Scan for the cell matching the given text and deliver its (x, y) coordinate at center. 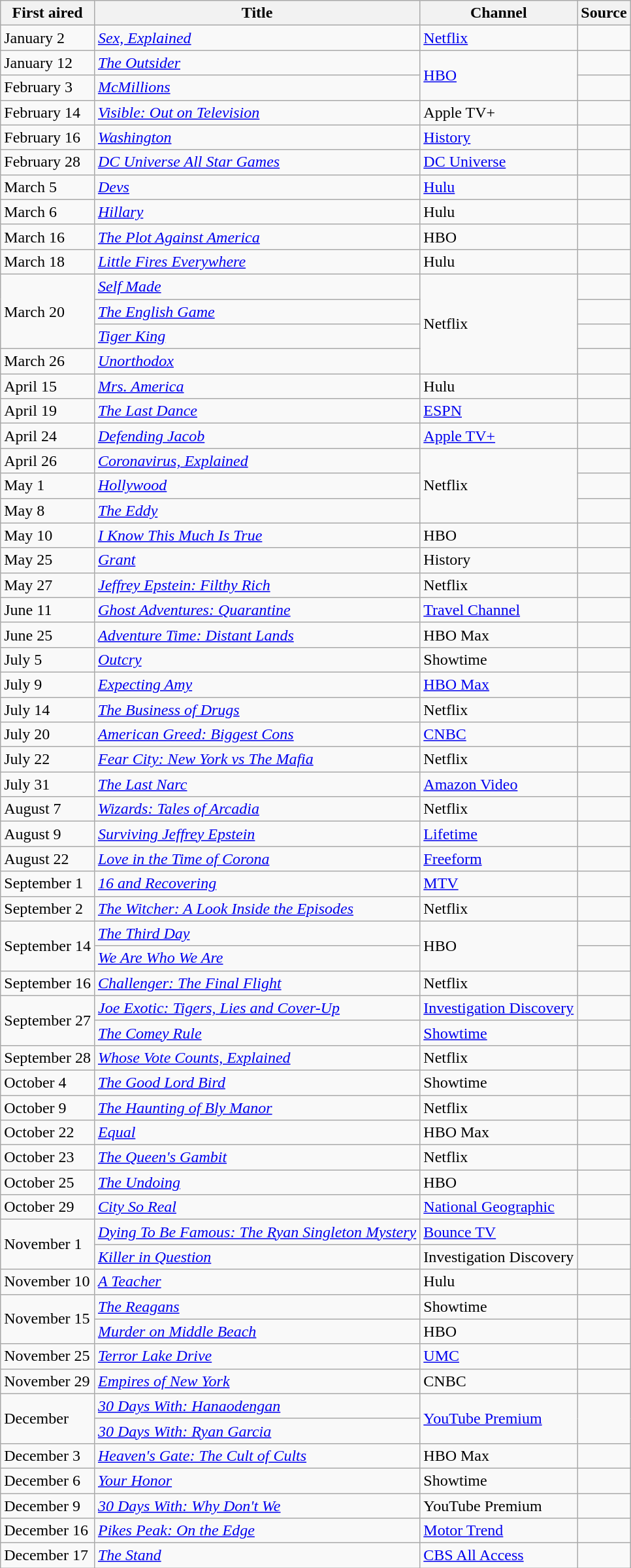
DC Universe All Star Games (257, 162)
Ghost Adventures: Quarantine (257, 610)
Amazon Video (499, 784)
The Eddy (257, 510)
The Stand (257, 1556)
Unorthodox (257, 361)
Bounce TV (499, 1232)
June 11 (48, 610)
February 16 (48, 137)
Mrs. America (257, 386)
Pikes Peak: On the Edge (257, 1531)
MTV (499, 884)
The Outsider (257, 63)
January 2 (48, 38)
November 29 (48, 1381)
December 6 (48, 1480)
May 8 (48, 510)
December 3 (48, 1456)
January 12 (48, 63)
September 2 (48, 909)
Wizards: Tales of Arcadia (257, 809)
Fear City: New York vs The Mafia (257, 759)
Terror Lake Drive (257, 1356)
Joe Exotic: Tigers, Lies and Cover-Up (257, 1008)
The Business of Drugs (257, 709)
The Third Day (257, 933)
Hollywood (257, 486)
Visible: Out on Television (257, 112)
April 26 (48, 461)
The Reagans (257, 1307)
Whose Vote Counts, Explained (257, 1058)
Equal (257, 1133)
Expecting Amy (257, 684)
The Good Lord Bird (257, 1082)
December 9 (48, 1505)
Surviving Jeffrey Epstein (257, 834)
September 14 (48, 946)
October 9 (48, 1108)
Lifetime (499, 834)
Tiger King (257, 337)
Adventure Time: Distant Lands (257, 635)
Your Honor (257, 1480)
CBS All Access (499, 1556)
April 24 (48, 436)
June 25 (48, 635)
The Witcher: A Look Inside the Episodes (257, 909)
Washington (257, 137)
March 20 (48, 311)
30 Days With: Why Don't We (257, 1505)
UMC (499, 1356)
July 14 (48, 709)
May 1 (48, 486)
February 3 (48, 88)
May 25 (48, 560)
November 15 (48, 1319)
Killer in Question (257, 1257)
Challenger: The Final Flight (257, 983)
ESPN (499, 411)
November 25 (48, 1356)
Dying To Be Famous: The Ryan Singleton Mystery (257, 1232)
Hillary (257, 212)
October 23 (48, 1158)
Defending Jacob (257, 436)
September 27 (48, 1020)
16 and Recovering (257, 884)
Travel Channel (499, 610)
National Geographic (499, 1207)
May 27 (48, 585)
March 5 (48, 187)
Devs (257, 187)
Source (604, 13)
Outcry (257, 659)
November 1 (48, 1244)
Freeform (499, 859)
April 15 (48, 386)
I Know This Much Is True (257, 535)
Self Made (257, 286)
December 16 (48, 1531)
March 26 (48, 361)
May 10 (48, 535)
Channel (499, 13)
Empires of New York (257, 1381)
The Haunting of Bly Manor (257, 1108)
DC Universe (499, 162)
30 Days With: Ryan Garcia (257, 1431)
August 22 (48, 859)
American Greed: Biggest Cons (257, 735)
The Queen's Gambit (257, 1158)
July 5 (48, 659)
August 9 (48, 834)
July 31 (48, 784)
October 25 (48, 1182)
The Last Dance (257, 411)
March 18 (48, 261)
October 4 (48, 1082)
The Comey Rule (257, 1033)
A Teacher (257, 1282)
The English Game (257, 312)
September 16 (48, 983)
City So Real (257, 1207)
Murder on Middle Beach (257, 1331)
December (48, 1418)
30 Days With: Hanaodengan (257, 1406)
Jeffrey Epstein: Filthy Rich (257, 585)
July 9 (48, 684)
September 1 (48, 884)
Sex, Explained (257, 38)
McMillions (257, 88)
The Last Narc (257, 784)
Grant (257, 560)
April 19 (48, 411)
Love in the Time of Corona (257, 859)
Title (257, 13)
First aired (48, 13)
July 20 (48, 735)
December 17 (48, 1556)
Little Fires Everywhere (257, 261)
February 14 (48, 112)
July 22 (48, 759)
March 6 (48, 212)
The Undoing (257, 1182)
We Are Who We Are (257, 958)
Coronavirus, Explained (257, 461)
September 28 (48, 1058)
November 10 (48, 1282)
The Plot Against America (257, 237)
Motor Trend (499, 1531)
August 7 (48, 809)
Heaven's Gate: The Cult of Cults (257, 1456)
October 29 (48, 1207)
October 22 (48, 1133)
March 16 (48, 237)
February 28 (48, 162)
